Output the (x, y) coordinate of the center of the cell containing the given text.  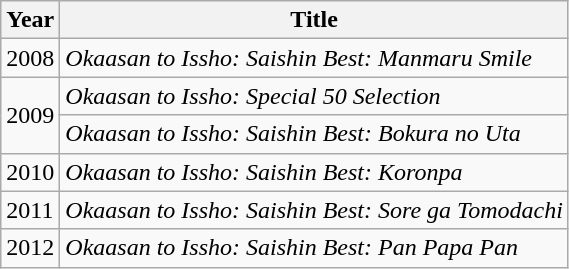
Okaasan to Issho: Saishin Best: Sore ga Tomodachi (314, 210)
Title (314, 20)
Okaasan to Issho: Saishin Best: Manmaru Smile (314, 58)
Okaasan to Issho: Saishin Best: Bokura no Uta (314, 134)
Okaasan to Issho: Special 50 Selection (314, 96)
2012 (30, 248)
2010 (30, 172)
Okaasan to Issho: Saishin Best: Pan Papa Pan (314, 248)
2008 (30, 58)
2011 (30, 210)
2009 (30, 115)
Year (30, 20)
Okaasan to Issho: Saishin Best: Koronpa (314, 172)
